Locate the cell with the specified text and output its [X, Y] center coordinate. 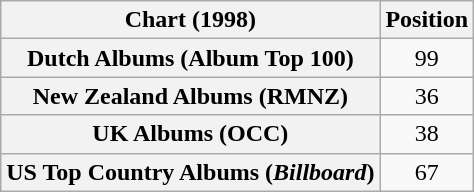
36 [427, 96]
38 [427, 134]
Position [427, 20]
US Top Country Albums (Billboard) [190, 172]
Chart (1998) [190, 20]
99 [427, 58]
Dutch Albums (Album Top 100) [190, 58]
67 [427, 172]
New Zealand Albums (RMNZ) [190, 96]
UK Albums (OCC) [190, 134]
